Return the (x, y) coordinate for the center point of the cell that contains the specified text.  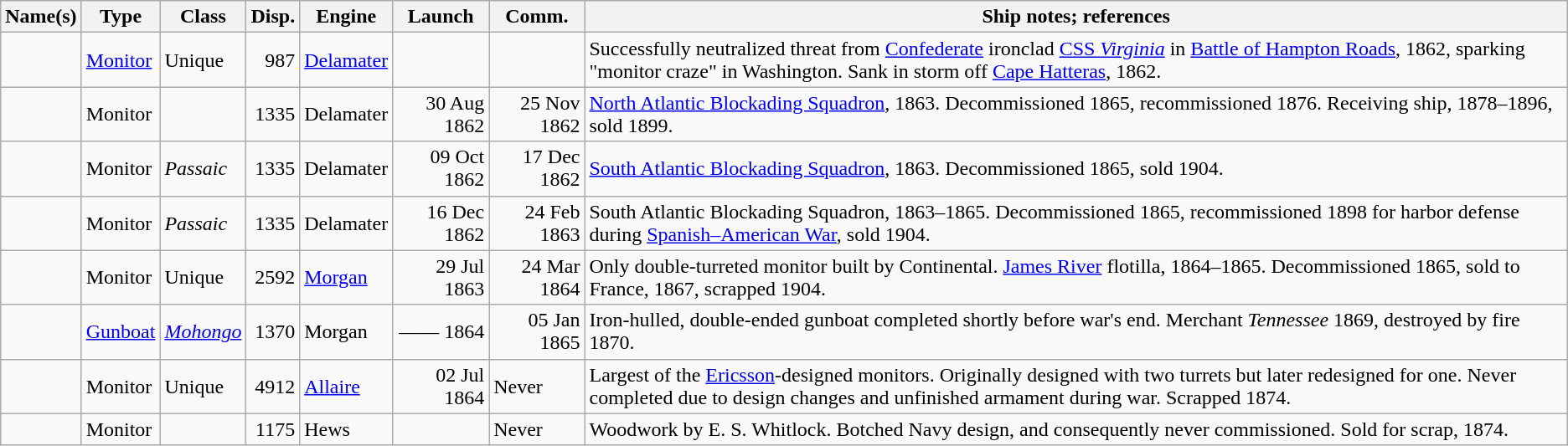
Comm. (537, 17)
1370 (273, 331)
16 Dec 1862 (441, 223)
987 (273, 60)
Mohongo (203, 331)
17 Dec 1862 (537, 169)
Ship notes; references (1075, 17)
Allaire (347, 387)
Engine (347, 17)
Hews (347, 429)
24 Mar 1864 (537, 278)
Iron-hulled, double-ended gunboat completed shortly before war's end. Merchant Tennessee 1869, destroyed by fire 1870. (1075, 331)
2592 (273, 278)
Type (121, 17)
30 Aug 1862 (441, 114)
Launch (441, 17)
02 Jul 1864 (441, 387)
29 Jul 1863 (441, 278)
05 Jan 1865 (537, 331)
4912 (273, 387)
09 Oct 1862 (441, 169)
South Atlantic Blockading Squadron, 1863–1865. Decommissioned 1865, recommissioned 1898 for harbor defense during Spanish–American War, sold 1904. (1075, 223)
—— 1864 (441, 331)
Disp. (273, 17)
Woodwork by E. S. Whitlock. Botched Navy design, and consequently never commissioned. Sold for scrap, 1874. (1075, 429)
Gunboat (121, 331)
1175 (273, 429)
24 Feb 1863 (537, 223)
Only double-turreted monitor built by Continental. James River flotilla, 1864–1865. Decommissioned 1865, sold to France, 1867, scrapped 1904. (1075, 278)
25 Nov 1862 (537, 114)
Name(s) (41, 17)
South Atlantic Blockading Squadron, 1863. Decommissioned 1865, sold 1904. (1075, 169)
Class (203, 17)
North Atlantic Blockading Squadron, 1863. Decommissioned 1865, recommissioned 1876. Receiving ship, 1878–1896, sold 1899. (1075, 114)
